Capture the cell that displays the provided text and extract its [x, y] central coordinate. 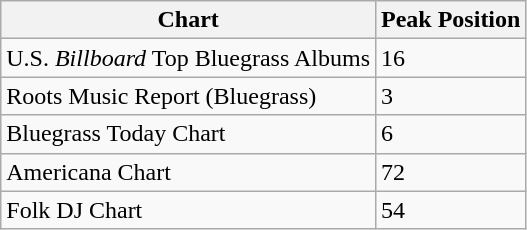
3 [451, 96]
Folk DJ Chart [188, 210]
Roots Music Report (Bluegrass) [188, 96]
Chart [188, 20]
Peak Position [451, 20]
Bluegrass Today Chart [188, 134]
6 [451, 134]
U.S. Billboard Top Bluegrass Albums [188, 58]
54 [451, 210]
Americana Chart [188, 172]
16 [451, 58]
72 [451, 172]
